Provide the (X, Y) coordinate of the cell's center where the given text is located.  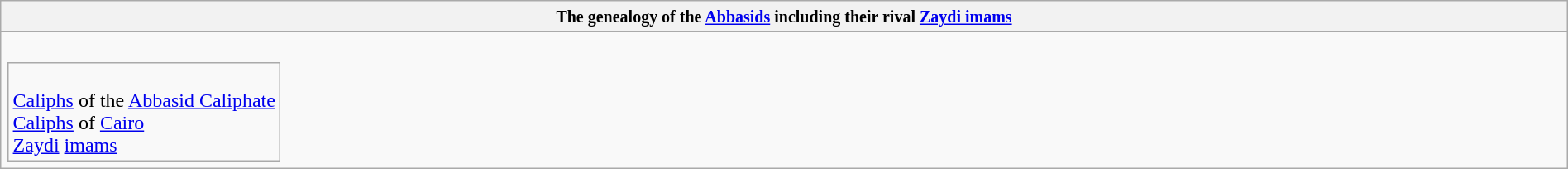
The genealogy of the Abbasids including their rival Zaydi imams (784, 17)
